Identify which cell holds the provided text, then report its (X, Y) central coordinate. 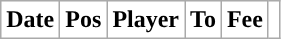
Pos (84, 20)
Date (30, 20)
To (204, 20)
Fee (244, 20)
Player (146, 20)
